Capture the cell that displays the provided text and extract its [x, y] central coordinate. 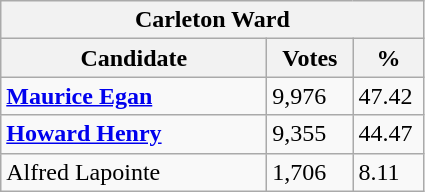
1,706 [310, 172]
9,355 [310, 134]
% [388, 58]
47.42 [388, 96]
Votes [310, 58]
Alfred Lapointe [134, 172]
Howard Henry [134, 134]
Maurice Egan [134, 96]
8.11 [388, 172]
9,976 [310, 96]
Carleton Ward [212, 20]
Candidate [134, 58]
44.47 [388, 134]
